Extract the (x, y) coordinate from the center of the cell holding the provided text.  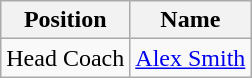
Alex Smith (190, 58)
Name (190, 20)
Position (66, 20)
Head Coach (66, 58)
